Locate the cell with the specified text and output its [x, y] center coordinate. 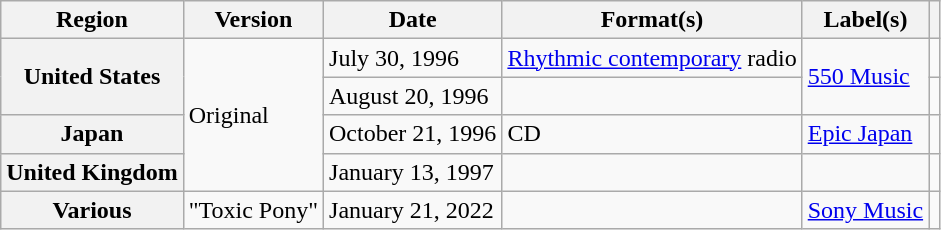
August 20, 1996 [413, 96]
Original [253, 115]
Various [92, 210]
Region [92, 20]
October 21, 1996 [413, 134]
Format(s) [652, 20]
550 Music [865, 77]
"Toxic Pony" [253, 210]
CD [652, 134]
Date [413, 20]
January 21, 2022 [413, 210]
Rhythmic contemporary radio [652, 58]
United Kingdom [92, 172]
United States [92, 77]
Epic Japan [865, 134]
Sony Music [865, 210]
Japan [92, 134]
Label(s) [865, 20]
Version [253, 20]
January 13, 1997 [413, 172]
July 30, 1996 [413, 58]
